Capture the cell that displays the provided text and extract its [x, y] central coordinate. 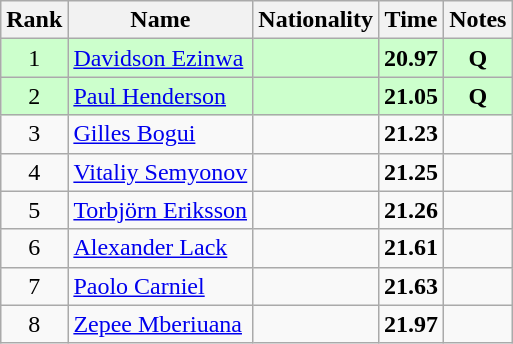
21.26 [412, 210]
Paolo Carniel [160, 286]
4 [34, 172]
Notes [478, 20]
Vitaliy Semyonov [160, 172]
21.97 [412, 324]
Rank [34, 20]
1 [34, 58]
Zepee Mberiuana [160, 324]
Name [160, 20]
Nationality [316, 20]
21.25 [412, 172]
21.61 [412, 248]
8 [34, 324]
3 [34, 134]
Davidson Ezinwa [160, 58]
21.05 [412, 96]
2 [34, 96]
Alexander Lack [160, 248]
Time [412, 20]
Torbjörn Eriksson [160, 210]
20.97 [412, 58]
Paul Henderson [160, 96]
6 [34, 248]
5 [34, 210]
7 [34, 286]
Gilles Bogui [160, 134]
21.23 [412, 134]
21.63 [412, 286]
